Return the [x, y] coordinate for the center point of the cell that contains the specified text.  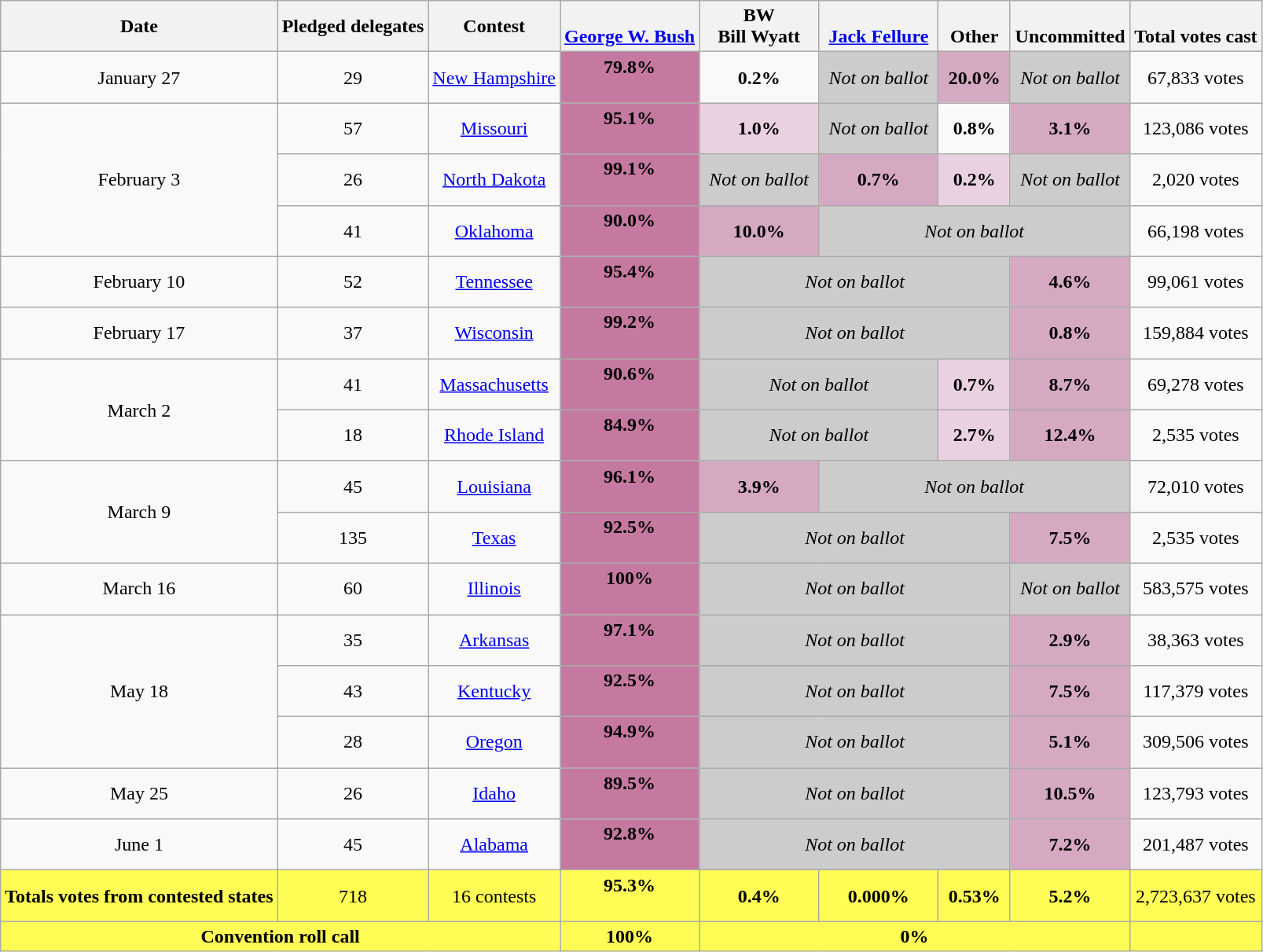
Texas [494, 538]
0% [915, 936]
52 [353, 281]
March 16 [139, 588]
Date [139, 27]
89.5% [629, 794]
201,487 votes [1196, 844]
Convention roll call [281, 936]
123,086 votes [1196, 129]
Arkansas [494, 640]
1.0% [759, 129]
90.0% [629, 231]
10.0% [759, 231]
43 [353, 692]
March 9 [139, 512]
May 18 [139, 692]
18 [353, 436]
7.2% [1070, 844]
72,010 votes [1196, 486]
2,723,637 votes [1196, 896]
George W. Bush [629, 27]
117,379 votes [1196, 692]
Uncommitted [1070, 27]
Wisconsin [494, 333]
79.8% [629, 77]
3.1% [1070, 129]
New Hampshire [494, 77]
Pledged delegates [353, 27]
Oregon [494, 742]
Jack Fellure [879, 27]
309,506 votes [1196, 742]
8.7% [1070, 384]
10.5% [1070, 794]
Louisiana [494, 486]
Other [975, 27]
57 [353, 129]
97.1% [629, 640]
2,020 votes [1196, 179]
84.9% [629, 436]
159,884 votes [1196, 333]
Totals votes from contested states [139, 896]
92.8% [629, 844]
99.1% [629, 179]
90.6% [629, 384]
28 [353, 742]
99.2% [629, 333]
66,198 votes [1196, 231]
Oklahoma [494, 231]
Total votes cast [1196, 27]
Massachusetts [494, 384]
35 [353, 640]
5.1% [1070, 742]
5.2% [1070, 896]
Idaho [494, 794]
37 [353, 333]
North Dakota [494, 179]
January 27 [139, 77]
Rhode Island [494, 436]
94.9% [629, 742]
2.9% [1070, 640]
Kentucky [494, 692]
583,575 votes [1196, 588]
0.53% [975, 896]
67,833 votes [1196, 77]
95.1% [629, 129]
96.1% [629, 486]
0.4% [759, 896]
February 10 [139, 281]
3.9% [759, 486]
Missouri [494, 129]
0.000% [879, 896]
2.7% [975, 436]
20.0% [975, 77]
38,363 votes [1196, 640]
60 [353, 588]
16 contests [494, 896]
99,061 votes [1196, 281]
95.4% [629, 281]
69,278 votes [1196, 384]
May 25 [139, 794]
95.3% [629, 896]
Contest [494, 27]
Tennessee [494, 281]
June 1 [139, 844]
29 [353, 77]
135 [353, 538]
Alabama [494, 844]
718 [353, 896]
Illinois [494, 588]
March 2 [139, 410]
BWBill Wyatt [759, 27]
February 3 [139, 179]
123,793 votes [1196, 794]
4.6% [1070, 281]
February 17 [139, 333]
12.4% [1070, 436]
